Find where the given text appears and provide that cell's center as [x, y] coordinate. 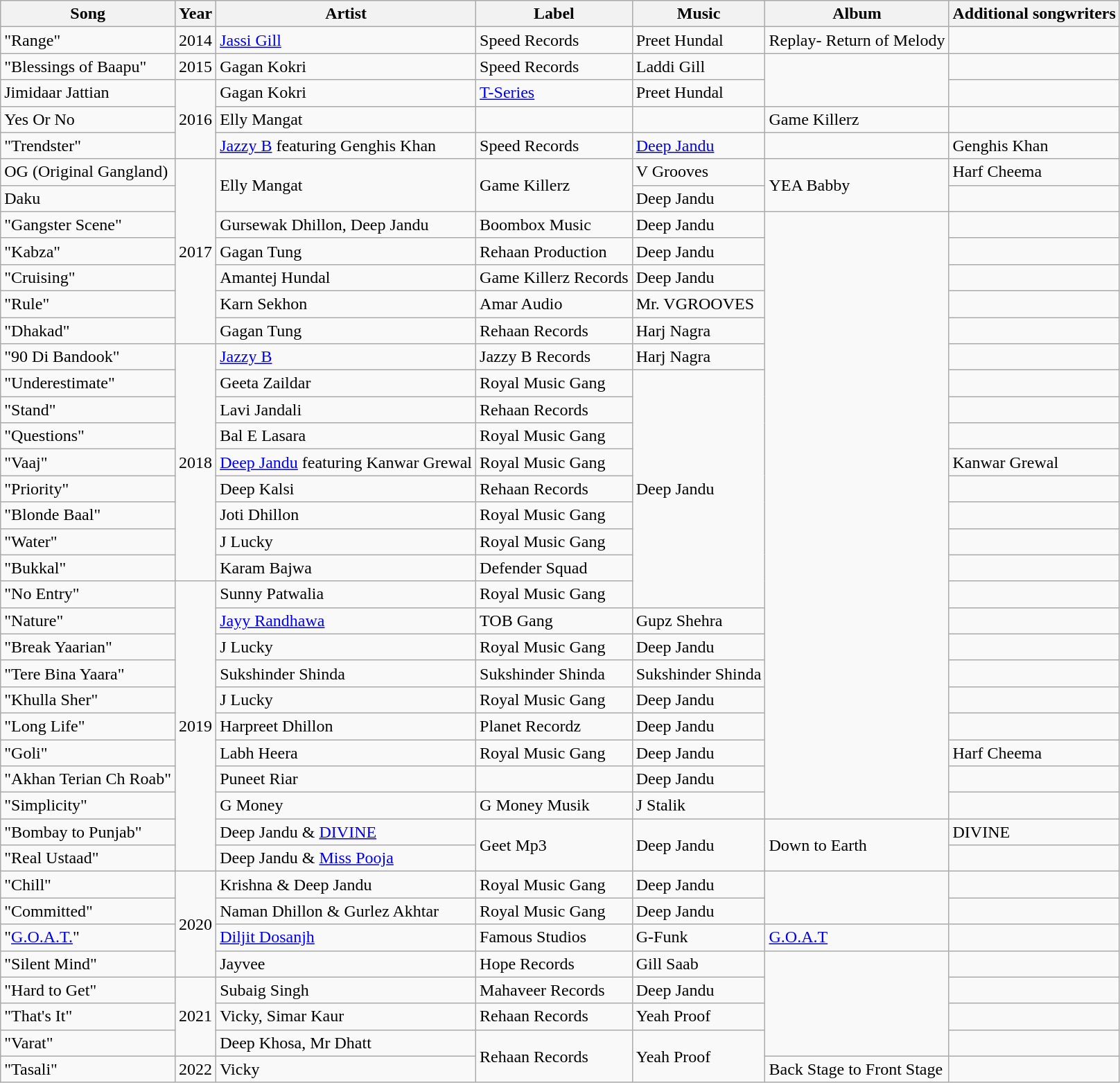
Sunny Patwalia [347, 594]
Diljit Dosanjh [347, 937]
Jazzy B Records [554, 357]
Boombox Music [554, 225]
"Blessings of Baapu" [88, 67]
"Cruising" [88, 277]
TOB Gang [554, 621]
"Hard to Get" [88, 990]
2018 [195, 463]
Deep Jandu & DIVINE [347, 832]
"G.O.A.T." [88, 937]
"Nature" [88, 621]
"Range" [88, 40]
"Kabza" [88, 251]
Label [554, 14]
"Dhakad" [88, 331]
"Rule" [88, 304]
Hope Records [554, 964]
"Trendster" [88, 146]
Bal E Lasara [347, 436]
Genghis Khan [1034, 146]
T-Series [554, 93]
Yes Or No [88, 119]
Jayvee [347, 964]
"Chill" [88, 885]
Geet Mp3 [554, 845]
"90 Di Bandook" [88, 357]
OG (Original Gangland) [88, 172]
2014 [195, 40]
Rehaan Production [554, 251]
Harpreet Dhillon [347, 726]
YEA Babby [857, 185]
Daku [88, 198]
Kanwar Grewal [1034, 462]
Jazzy B [347, 357]
"Simplicity" [88, 806]
Amantej Hundal [347, 277]
"Khulla Sher" [88, 700]
Back Stage to Front Stage [857, 1069]
Gupz Shehra [699, 621]
"No Entry" [88, 594]
Joti Dhillon [347, 515]
"Underestimate" [88, 383]
Subaig Singh [347, 990]
Vicky [347, 1069]
Replay- Return of Melody [857, 40]
Mr. VGROOVES [699, 304]
2019 [195, 727]
Song [88, 14]
"Stand" [88, 410]
Planet Recordz [554, 726]
Karam Bajwa [347, 568]
Album [857, 14]
2015 [195, 67]
Amar Audio [554, 304]
"Water" [88, 541]
Mahaveer Records [554, 990]
Deep Jandu & Miss Pooja [347, 858]
G.O.A.T [857, 937]
2020 [195, 924]
2017 [195, 251]
V Grooves [699, 172]
Karn Sekhon [347, 304]
2021 [195, 1016]
Deep Jandu featuring Kanwar Grewal [347, 462]
Game Killerz Records [554, 277]
Year [195, 14]
"Tere Bina Yaara" [88, 673]
Geeta Zaildar [347, 383]
Vicky, Simar Kaur [347, 1016]
"Gangster Scene" [88, 225]
Deep Kalsi [347, 489]
"Priority" [88, 489]
"Questions" [88, 436]
G Money [347, 806]
G-Funk [699, 937]
Jazzy B featuring Genghis Khan [347, 146]
Naman Dhillon & Gurlez Akhtar [347, 911]
Jimidaar Jattian [88, 93]
Jayy Randhawa [347, 621]
"Goli" [88, 752]
2016 [195, 119]
J Stalik [699, 806]
Krishna & Deep Jandu [347, 885]
"Long Life" [88, 726]
"Blonde Baal" [88, 515]
"Akhan Terian Ch Roab" [88, 779]
Down to Earth [857, 845]
Additional songwriters [1034, 14]
Jassi Gill [347, 40]
Lavi Jandali [347, 410]
Gursewak Dhillon, Deep Jandu [347, 225]
"Vaaj" [88, 462]
"Bukkal" [88, 568]
"Varat" [88, 1043]
Gill Saab [699, 964]
"That's It" [88, 1016]
Music [699, 14]
Defender Squad [554, 568]
Labh Heera [347, 752]
2022 [195, 1069]
"Real Ustaad" [88, 858]
Deep Khosa, Mr Dhatt [347, 1043]
DIVINE [1034, 832]
"Bombay to Punjab" [88, 832]
"Silent Mind" [88, 964]
Artist [347, 14]
"Committed" [88, 911]
Famous Studios [554, 937]
"Break Yaarian" [88, 647]
G Money Musik [554, 806]
"Tasali" [88, 1069]
Laddi Gill [699, 67]
Puneet Riar [347, 779]
